Scan for the cell matching the given text and deliver its [x, y] coordinate at center. 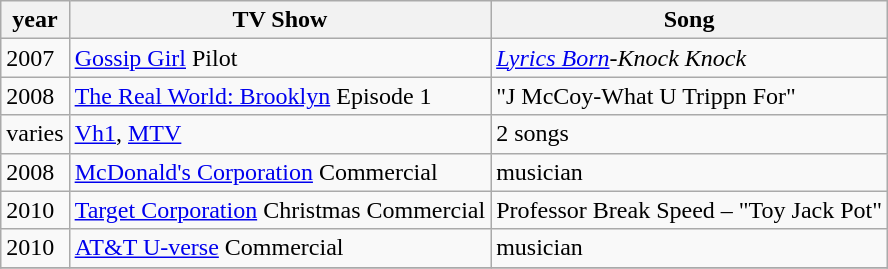
2007 [35, 58]
Professor Break Speed – "Toy Jack Pot" [690, 210]
Gossip Girl Pilot [280, 58]
Lyrics Born-Knock Knock [690, 58]
McDonald's Corporation Commercial [280, 172]
AT&T U-verse Commercial [280, 248]
year [35, 20]
Vh1, MTV [280, 134]
TV Show [280, 20]
Song [690, 20]
varies [35, 134]
2 songs [690, 134]
"J McCoy-What U Trippn For" [690, 96]
Target Corporation Christmas Commercial [280, 210]
The Real World: Brooklyn Episode 1 [280, 96]
